Search for the cell housing the specified text and yield its [x, y] center coordinate. 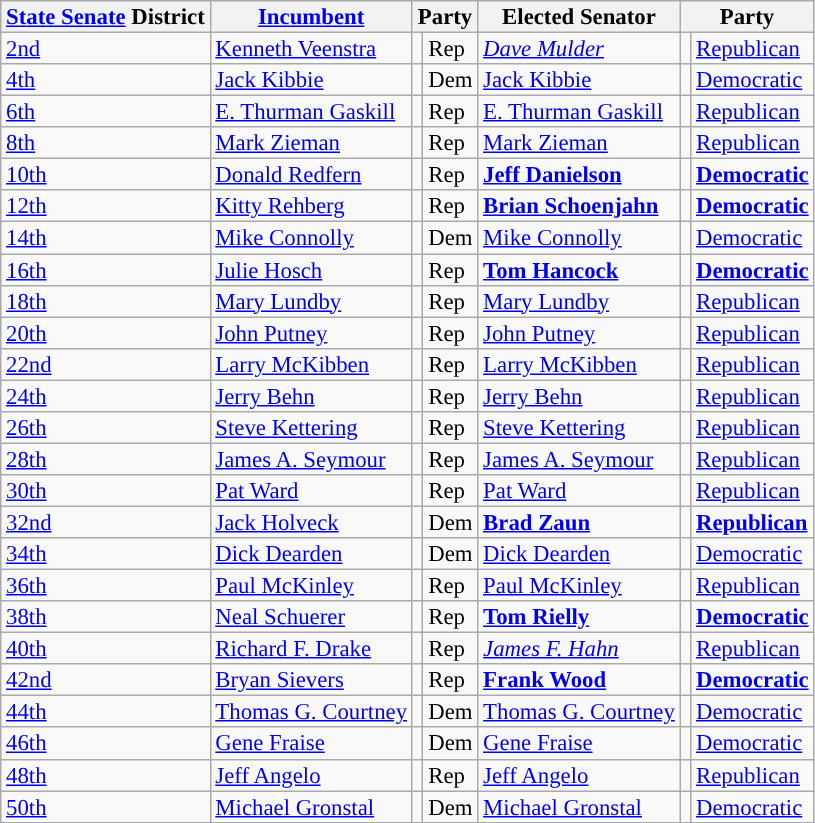
Kenneth Veenstra [311, 49]
8th [106, 143]
Jeff Danielson [579, 175]
State Senate District [106, 17]
38th [106, 617]
36th [106, 586]
14th [106, 238]
50th [106, 807]
Kitty Rehberg [311, 206]
Elected Senator [579, 17]
26th [106, 428]
28th [106, 459]
46th [106, 744]
24th [106, 396]
Bryan Sievers [311, 680]
10th [106, 175]
6th [106, 112]
4th [106, 80]
48th [106, 775]
44th [106, 712]
James F. Hahn [579, 649]
Brad Zaun [579, 522]
Donald Redfern [311, 175]
12th [106, 206]
20th [106, 333]
Julie Hosch [311, 270]
34th [106, 554]
Brian Schoenjahn [579, 206]
18th [106, 301]
Richard F. Drake [311, 649]
30th [106, 491]
40th [106, 649]
Tom Hancock [579, 270]
2nd [106, 49]
16th [106, 270]
32nd [106, 522]
Frank Wood [579, 680]
Tom Rielly [579, 617]
42nd [106, 680]
Dave Mulder [579, 49]
Incumbent [311, 17]
Neal Schuerer [311, 617]
Jack Holveck [311, 522]
22nd [106, 364]
